Determine the (x, y) coordinate at the center of the cell enclosing the given text.  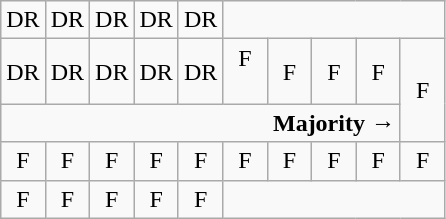
Majority → (201, 123)
